Detect which cell encompasses the target text, then output its [X, Y] center coordinate. 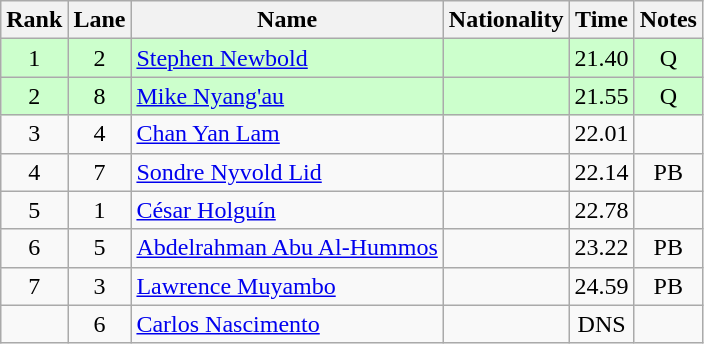
Chan Yan Lam [287, 134]
Time [602, 20]
Mike Nyang'au [287, 96]
22.78 [602, 210]
Lane [100, 20]
21.55 [602, 96]
Rank [34, 20]
23.22 [602, 248]
César Holguín [287, 210]
21.40 [602, 58]
Abdelrahman Abu Al-Hummos [287, 248]
22.01 [602, 134]
8 [100, 96]
Sondre Nyvold Lid [287, 172]
22.14 [602, 172]
24.59 [602, 286]
Stephen Newbold [287, 58]
DNS [602, 324]
Name [287, 20]
Notes [668, 20]
Lawrence Muyambo [287, 286]
Carlos Nascimento [287, 324]
Nationality [506, 20]
